Capture the cell that displays the provided text and extract its [X, Y] central coordinate. 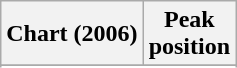
Peak position [189, 34]
Chart (2006) [72, 34]
